Locate the cell with the specified text and output its [X, Y] center coordinate. 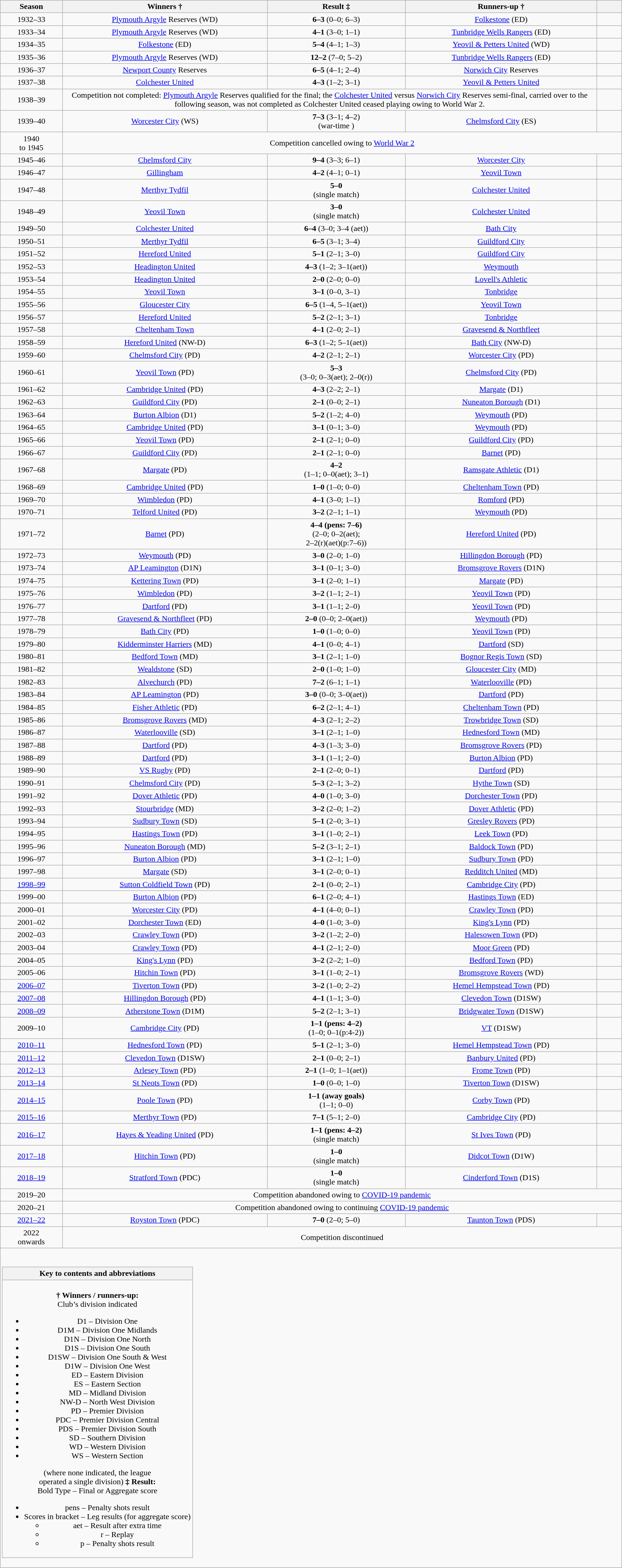
AP Leamington (D1N) [165, 568]
Competition abandoned owing to COVID-19 pandemic [342, 1195]
1982–83 [31, 682]
Stourbridge (MD) [165, 808]
Hayes & Yeading United (PD) [165, 1135]
1992–93 [31, 808]
Weymouth [501, 267]
3–1 (0–0, 3–1) [336, 292]
Gillingham [165, 172]
1–1 (pens: 4–2)(1–0; 0–1(p:4-2)) [336, 1028]
1952–53 [31, 267]
Nuneaton Borough (MD) [165, 846]
2012–13 [31, 1070]
1970–71 [31, 512]
3–2 (1–1; 2–1) [336, 593]
AP Leamington (PD) [165, 695]
Chelmsford City (ES) [501, 121]
1985–86 [31, 720]
2–0 (2–0; 0–0) [336, 279]
Didcot Town (D1W) [501, 1156]
Gravesend & Northfleet [501, 330]
3–2 (1–0; 2–2) [336, 985]
Stratford Town (PDC) [165, 1178]
Bath City [501, 229]
1933–34 [31, 32]
2016–17 [31, 1135]
1977–78 [31, 618]
1969–70 [31, 500]
Telford United (PD) [165, 512]
1978–79 [31, 631]
1980–81 [31, 657]
Bridgwater Town (D1SW) [501, 1011]
3–1 (2–0; 0–1) [336, 872]
2010–11 [31, 1045]
Bath City (NW-D) [501, 342]
3–0 (0–0; 3–0(aet)) [336, 695]
Burton Albion (D1) [165, 414]
1951–52 [31, 254]
1991–92 [31, 796]
6–3 (0–0; 6–3) [336, 19]
4–3 (2–2; 2–1) [336, 389]
2–0 (1–0; 1–0) [336, 669]
Lovell's Athletic [501, 279]
5–0(single match) [336, 189]
2015–16 [31, 1117]
2001–02 [31, 922]
4–1 (2–1; 2–0) [336, 948]
Margate (D1) [501, 389]
4–1 (2–0; 2–1) [336, 330]
Competition cancelled owing to World War 2 [342, 143]
1974–75 [31, 581]
Bromsgrove Rovers (MD) [165, 720]
Cinderford Town (D1S) [501, 1178]
4–3 (2–1; 2–2) [336, 720]
6–4 (3–0; 3–4 (aet)) [336, 229]
2–1 (2–0; 0–1) [336, 770]
6–5 (3–1; 3–4) [336, 241]
Sutton Coldfield Town (PD) [165, 884]
Wealdstone (SD) [165, 669]
1995–96 [31, 846]
Chelmsford City [165, 160]
4–1 (1–1; 3–0) [336, 998]
2000–01 [31, 910]
2–1 (1–0; 1–1(aet)) [336, 1070]
1975–76 [31, 593]
2020–21 [31, 1207]
1979–80 [31, 644]
1956–57 [31, 317]
1–1 (pens: 4–2)(single match) [336, 1135]
1938–39 [31, 100]
VS Rugby (PD) [165, 770]
Tiverton Town (D1SW) [501, 1083]
Dorchester Town (PD) [501, 796]
Runners-up † [501, 7]
Halesowen Town (PD) [501, 935]
4–3 (1–3; 3–0) [336, 745]
3–2 (2–1; 1–1) [336, 512]
St Neots Town (PD) [165, 1083]
1963–64 [31, 414]
1964–65 [31, 427]
2022onwards [31, 1237]
Competition abandoned owing to continuing COVID-19 pandemic [342, 1207]
1986–87 [31, 732]
1996–97 [31, 859]
5–4 (4–1; 1–3) [336, 45]
1932–33 [31, 19]
3–0(single match) [336, 211]
Frome Town (PD) [501, 1070]
Norwich City Reserves [501, 70]
Worcester City [501, 160]
1981–82 [31, 669]
VT (D1SW) [501, 1028]
Banbury United (PD) [501, 1058]
1962–63 [31, 402]
1934–35 [31, 45]
1998–99 [31, 884]
Bath City (PD) [165, 631]
Newport County Reserves [165, 70]
9–4 (3–3; 6–1) [336, 160]
1993–94 [31, 821]
Yeovil & Petters United [501, 82]
Kidderminster Harriers (MD) [165, 644]
6–1 (2–0; 4–1) [336, 897]
Waterlooville (PD) [501, 682]
1990–91 [31, 783]
Hednesford Town (PD) [165, 1045]
2018–19 [31, 1178]
1968–69 [31, 487]
5–3 (2–1; 3–2) [336, 783]
1950–51 [31, 241]
1958–59 [31, 342]
Tiverton Town (PD) [165, 985]
1983–84 [31, 695]
4–1 (0–0; 4–1) [336, 644]
Waterlooville (SD) [165, 732]
Worcester City (WS) [165, 121]
Key to contents and abbreviations [97, 1274]
Margate (SD) [165, 872]
7–1 (5–1; 2–0) [336, 1117]
1939–40 [31, 121]
7–2 (6–1; 1–1) [336, 682]
4–3 (1–2; 3–1) [336, 82]
5–3(3–0; 0–3(aet); 2–0(r)) [336, 372]
2021–22 [31, 1220]
12–2 (7–0; 5–2) [336, 57]
St Ives Town (PD) [501, 1135]
2008–09 [31, 1011]
Merthyr Town (PD) [165, 1117]
1994–95 [31, 834]
4–3 (1–2; 3–1(aet)) [336, 267]
4–2 (4–1; 0–1) [336, 172]
Poole Town (PD) [165, 1100]
1937–38 [31, 82]
5–1 (2–0; 3–1) [336, 821]
Bromsgrove Rovers (D1N) [501, 568]
2014–15 [31, 1100]
2017–18 [31, 1156]
2009–10 [31, 1028]
Dorchester Town (ED) [165, 922]
Hythe Town (SD) [501, 783]
1984–85 [31, 707]
1945–46 [31, 160]
Leek Town (PD) [501, 834]
Yeovil & Petters United (WD) [501, 45]
Hastings Town (ED) [501, 897]
1935–36 [31, 57]
6–5 (1–4, 5–1(aet)) [336, 304]
1966–67 [31, 453]
Moor Green (PD) [501, 948]
Bognor Regis Town (SD) [501, 657]
1988–89 [31, 758]
2004–05 [31, 960]
Gloucester City (MD) [501, 669]
Gresley Rovers (PD) [501, 821]
2013–14 [31, 1083]
Gloucester City [165, 304]
Sudbury Town (SD) [165, 821]
3–0 (2–0; 1–0) [336, 555]
Bromsgrove Rovers (WD) [501, 973]
Ramsgate Athletic (D1) [501, 470]
1955–56 [31, 304]
Corby Town (PD) [501, 1100]
1965–66 [31, 440]
4–2 (2–1; 2–1) [336, 355]
1957–58 [31, 330]
3–1 (2–0; 1–1) [336, 581]
1973–74 [31, 568]
4–1 (4–0; 0–1) [336, 910]
3–2 (2–0; 1–2) [336, 808]
1999–00 [31, 897]
6–5 (4–1; 2–4) [336, 70]
1–1 (away goals)(1–1; 0–0) [336, 1100]
1960–61 [31, 372]
Kettering Town (PD) [165, 581]
1971–72 [31, 534]
Hednesford Town (MD) [501, 732]
2002–03 [31, 935]
1948–49 [31, 211]
Competition discontinued [342, 1237]
Dartford (SD) [501, 644]
1961–62 [31, 389]
3–2 (2–2; 1–0) [336, 960]
2006–07 [31, 985]
Gravesend & Northfleet (PD) [165, 618]
3–2 (1–2; 2–0) [336, 935]
Trowbridge Town (SD) [501, 720]
2005–06 [31, 973]
1972–73 [31, 555]
Hastings Town (PD) [165, 834]
2007–08 [31, 998]
Taunton Town (PDS) [501, 1220]
Fisher Athletic (PD) [165, 707]
Winners † [165, 7]
4–4 (pens: 7–6)(2–0; 0–2(aet);2–2(r)(aet)(p:7–6)) [336, 534]
Cheltenham Town [165, 330]
2003–04 [31, 948]
5–2 (3–1; 2–1) [336, 846]
Baldock Town (PD) [501, 846]
2019–20 [31, 1195]
Result ‡ [336, 7]
Alvechurch (PD) [165, 682]
1946–47 [31, 172]
Sudbury Town (PD) [501, 859]
Atherstone Town (D1M) [165, 1011]
7–3 (3–1; 4–2)(war-time ) [336, 121]
4–2(1–1; 0–0(aet); 3–1) [336, 470]
Arlesey Town (PD) [165, 1070]
6–3 (1–2; 5–1(aet)) [336, 342]
Royston Town (PDC) [165, 1220]
2–0 (0–0; 2–0(aet)) [336, 618]
1–0 (0–0; 1–0) [336, 1083]
Redditch United (MD) [501, 872]
Romford (PD) [501, 500]
Nuneaton Borough (D1) [501, 402]
1947–48 [31, 189]
1936–37 [31, 70]
1997–98 [31, 872]
1967–68 [31, 470]
Hereford United (NW-D) [165, 342]
2011–12 [31, 1058]
Hereford United (PD) [501, 534]
1989–90 [31, 770]
1954–55 [31, 292]
1959–60 [31, 355]
Bromsgrove Rovers (PD) [501, 745]
1987–88 [31, 745]
1976–77 [31, 606]
Season [31, 7]
Bedford Town (MD) [165, 657]
1953–54 [31, 279]
1949–50 [31, 229]
1940to 1945 [31, 143]
6–2 (2–1; 4–1) [336, 707]
5–2 (1–2; 4–0) [336, 414]
Bedford Town (PD) [501, 960]
7–0 (2–0; 5–0) [336, 1220]
